Search for the cell housing the specified text and yield its [X, Y] center coordinate. 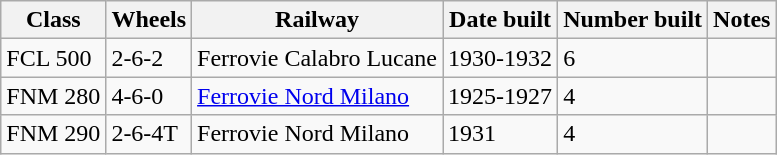
Railway [318, 20]
Ferrovie Calabro Lucane [318, 58]
Number built [633, 20]
4-6-0 [149, 96]
Wheels [149, 20]
2-6-4T [149, 134]
1925-1927 [500, 96]
FNM 280 [54, 96]
2-6-2 [149, 58]
Date built [500, 20]
Notes [742, 20]
FCL 500 [54, 58]
Class [54, 20]
FNM 290 [54, 134]
6 [633, 58]
1931 [500, 134]
1930-1932 [500, 58]
